Find where the given text appears and provide that cell's center as (x, y) coordinate. 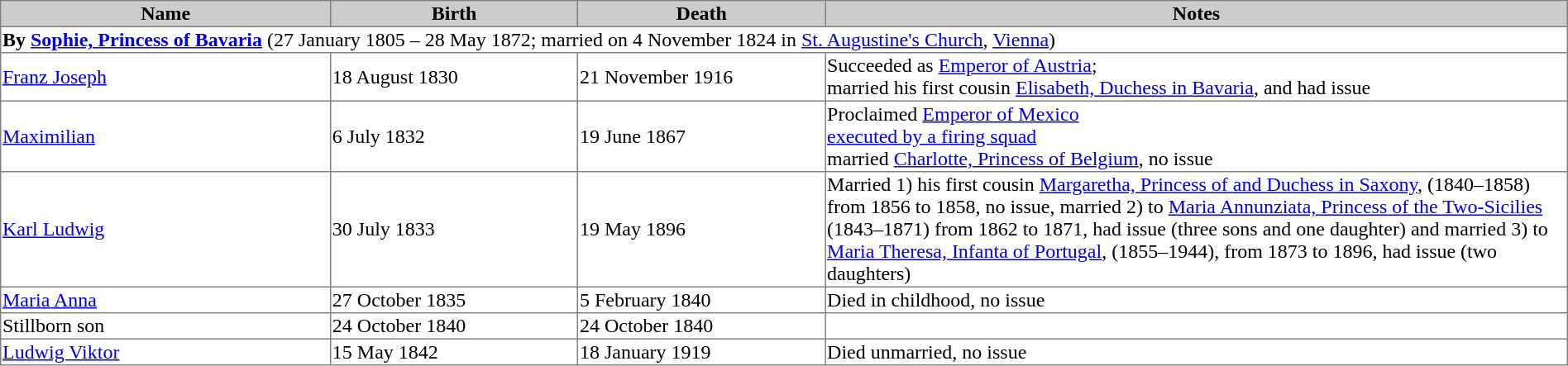
15 May 1842 (455, 352)
Proclaimed Emperor of Mexicoexecuted by a firing squadmarried Charlotte, Princess of Belgium, no issue (1196, 136)
Maria Anna (165, 300)
Franz Joseph (165, 77)
Notes (1196, 14)
19 June 1867 (701, 136)
Death (701, 14)
5 February 1840 (701, 300)
Ludwig Viktor (165, 352)
6 July 1832 (455, 136)
27 October 1835 (455, 300)
By Sophie, Princess of Bavaria (27 January 1805 – 28 May 1872; married on 4 November 1824 in St. Augustine's Church, Vienna) (784, 40)
Succeeded as Emperor of Austria;married his first cousin Elisabeth, Duchess in Bavaria, and had issue (1196, 77)
Died in childhood, no issue (1196, 300)
Maximilian (165, 136)
Died unmarried, no issue (1196, 352)
Stillborn son (165, 326)
18 August 1830 (455, 77)
Karl Ludwig (165, 230)
Name (165, 14)
19 May 1896 (701, 230)
Birth (455, 14)
21 November 1916 (701, 77)
18 January 1919 (701, 352)
30 July 1833 (455, 230)
